Identify which cell holds the provided text, then report its (x, y) central coordinate. 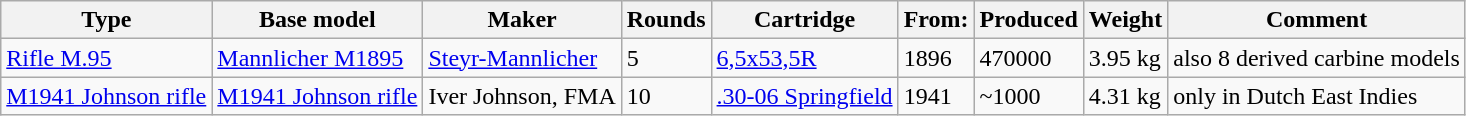
Mannlicher M1895 (318, 58)
.30-06 Springfield (804, 96)
only in Dutch East Indies (1317, 96)
6,5x53,5R (804, 58)
Comment (1317, 20)
Rounds (666, 20)
10 (666, 96)
also 8 derived carbine models (1317, 58)
Weight (1125, 20)
1896 (936, 58)
Steyr-Mannlicher (522, 58)
Rifle M.95 (106, 58)
Cartridge (804, 20)
From: (936, 20)
~1000 (1028, 96)
Maker (522, 20)
1941 (936, 96)
470000 (1028, 58)
Base model (318, 20)
3.95 kg (1125, 58)
Type (106, 20)
Iver Johnson, FMA (522, 96)
4.31 kg (1125, 96)
5 (666, 58)
Produced (1028, 20)
